Return [x, y] of the center of cell containing provided text 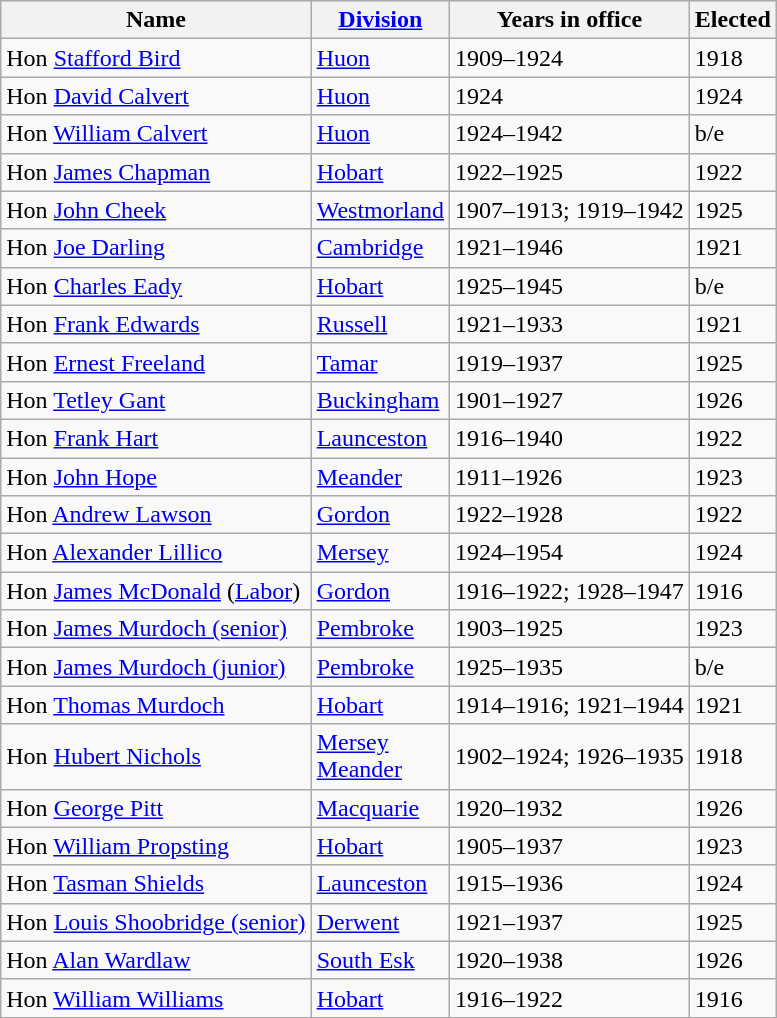
South Esk [380, 960]
1901–1927 [570, 400]
Hon James Chapman [156, 172]
Mersey [380, 553]
1916–1922; 1928–1947 [570, 591]
1922–1928 [570, 515]
1903–1925 [570, 629]
Hon Louis Shoobridge (senior) [156, 922]
1921–1937 [570, 922]
Cambridge [380, 248]
Hon Andrew Lawson [156, 515]
Hon William Propsting [156, 846]
1916–1922 [570, 998]
Hon Frank Hart [156, 438]
Hon William Calvert [156, 134]
Meander [380, 477]
Hon Hubert Nichols [156, 756]
Years in office [570, 20]
Westmorland [380, 210]
1915–1936 [570, 884]
1921–1933 [570, 324]
Hon James Murdoch (junior) [156, 667]
Hon Joe Darling [156, 248]
1909–1924 [570, 58]
Hon Alan Wardlaw [156, 960]
1902–1924; 1926–1935 [570, 756]
1907–1913; 1919–1942 [570, 210]
1925–1945 [570, 286]
Hon Thomas Murdoch [156, 705]
Buckingham [380, 400]
1924–1954 [570, 553]
Hon Tetley Gant [156, 400]
Hon Alexander Lillico [156, 553]
Hon James Murdoch (senior) [156, 629]
Tamar [380, 362]
Division [380, 20]
Hon George Pitt [156, 808]
1925–1935 [570, 667]
Hon Tasman Shields [156, 884]
Hon Ernest Freeland [156, 362]
1905–1937 [570, 846]
1924–1942 [570, 134]
1911–1926 [570, 477]
Hon David Calvert [156, 96]
1920–1938 [570, 960]
Derwent [380, 922]
Elected [732, 20]
1922–1925 [570, 172]
1921–1946 [570, 248]
Hon Frank Edwards [156, 324]
Russell [380, 324]
Hon John Cheek [156, 210]
Hon Charles Eady [156, 286]
Macquarie [380, 808]
Hon William Williams [156, 998]
Hon James McDonald (Labor) [156, 591]
MerseyMeander [380, 756]
Hon Stafford Bird [156, 58]
1916–1940 [570, 438]
Hon John Hope [156, 477]
Name [156, 20]
1914–1916; 1921–1944 [570, 705]
1919–1937 [570, 362]
1920–1932 [570, 808]
